Pinpoint the cell where the given text exists, returning its (x, y) midpoint coordinate. 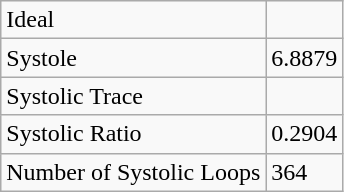
0.2904 (304, 134)
Systole (134, 58)
364 (304, 172)
Ideal (134, 20)
6.8879 (304, 58)
Number of Systolic Loops (134, 172)
Systolic Trace (134, 96)
Systolic Ratio (134, 134)
